Provide the (X, Y) coordinate of the cell's center where the given text is located.  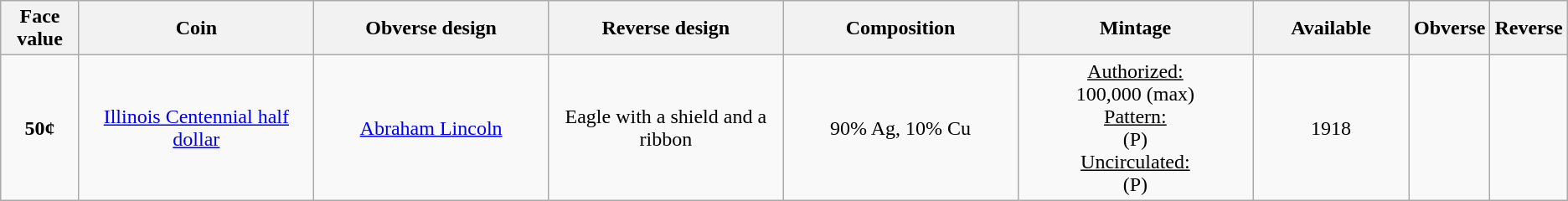
Obverse design (431, 28)
Coin (196, 28)
Obverse (1450, 28)
Reverse (1529, 28)
Illinois Centennial half dollar (196, 127)
Abraham Lincoln (431, 127)
Reverse design (666, 28)
Eagle with a shield and a ribbon (666, 127)
Face value (40, 28)
Available (1332, 28)
Composition (900, 28)
50¢ (40, 127)
1918 (1332, 127)
90% Ag, 10% Cu (900, 127)
Mintage (1135, 28)
Authorized:100,000 (max)Pattern: (P)Uncirculated: (P) (1135, 127)
